Search for the cell housing the specified text and yield its (X, Y) center coordinate. 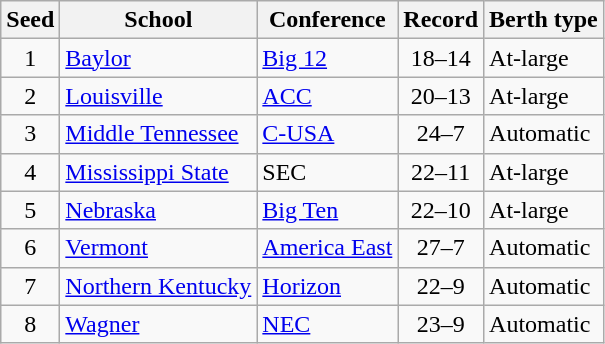
America East (328, 248)
Big 12 (328, 58)
Horizon (328, 286)
Mississippi State (158, 172)
Big Ten (328, 210)
Berth type (544, 20)
22–10 (441, 210)
Wagner (158, 324)
NEC (328, 324)
8 (30, 324)
24–7 (441, 134)
7 (30, 286)
20–13 (441, 96)
3 (30, 134)
Seed (30, 20)
Vermont (158, 248)
Baylor (158, 58)
5 (30, 210)
School (158, 20)
6 (30, 248)
C-USA (328, 134)
SEC (328, 172)
4 (30, 172)
Nebraska (158, 210)
Louisville (158, 96)
27–7 (441, 248)
Conference (328, 20)
2 (30, 96)
1 (30, 58)
22–11 (441, 172)
ACC (328, 96)
22–9 (441, 286)
23–9 (441, 324)
Northern Kentucky (158, 286)
Middle Tennessee (158, 134)
18–14 (441, 58)
Record (441, 20)
